Extract the (x, y) coordinate from the center of the cell holding the provided text.  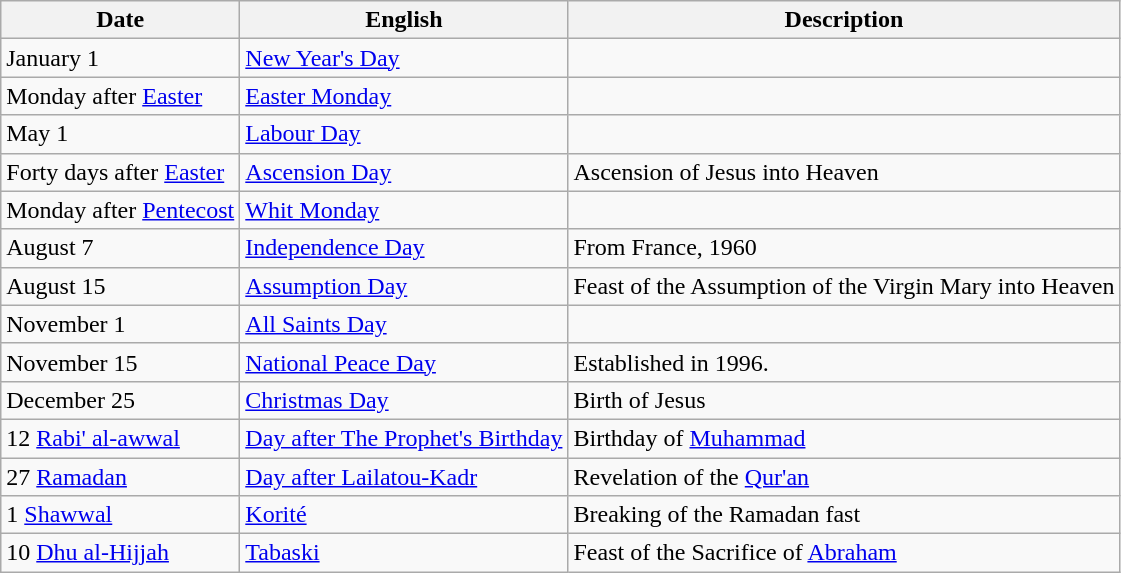
January 1 (120, 58)
Description (844, 20)
Ascension Day (404, 172)
12 Rabi' al-awwal (120, 438)
Birthday of Muhammad (844, 438)
National Peace Day (404, 362)
New Year's Day (404, 58)
November 1 (120, 324)
Tabaski (404, 553)
November 15 (120, 362)
Day after Lailatou-Kadr (404, 477)
Monday after Easter (120, 96)
Assumption Day (404, 286)
May 1 (120, 134)
Easter Monday (404, 96)
10 Dhu al-Hijjah (120, 553)
From France, 1960 (844, 248)
Day after The Prophet's Birthday (404, 438)
Christmas Day (404, 400)
Birth of Jesus (844, 400)
Breaking of the Ramadan fast (844, 515)
Korité (404, 515)
Feast of the Assumption of the Virgin Mary into Heaven (844, 286)
Forty days after Easter (120, 172)
Labour Day (404, 134)
27 Ramadan (120, 477)
Feast of the Sacrifice of Abraham (844, 553)
Independence Day (404, 248)
December 25 (120, 400)
Monday after Pentecost (120, 210)
Established in 1996. (844, 362)
August 7 (120, 248)
English (404, 20)
Revelation of the Qur'an (844, 477)
August 15 (120, 286)
Whit Monday (404, 210)
All Saints Day (404, 324)
1 Shawwal (120, 515)
Date (120, 20)
Ascension of Jesus into Heaven (844, 172)
